Pinpoint the cell where the given text exists, returning its [x, y] midpoint coordinate. 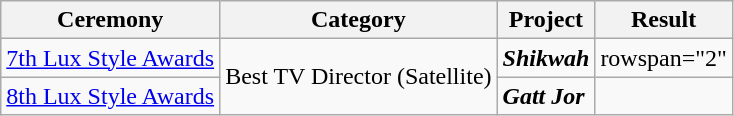
Category [358, 20]
Ceremony [110, 20]
Shikwah [546, 58]
Project [546, 20]
7th Lux Style Awards [110, 58]
Best TV Director (Satellite) [358, 77]
Result [664, 20]
8th Lux Style Awards [110, 96]
rowspan="2" [664, 58]
Gatt Jor [546, 96]
